Return [x, y] of the center of cell containing provided text 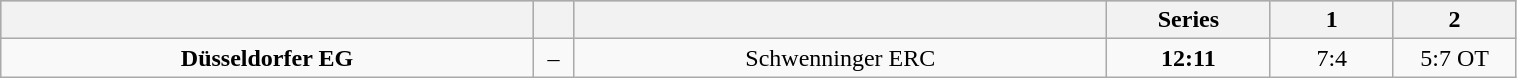
1 [1332, 20]
2 [1454, 20]
Düsseldorfer EG [267, 58]
5:7 OT [1454, 58]
Series [1189, 20]
12:11 [1189, 58]
– [554, 58]
Schwenninger ERC [840, 58]
7:4 [1332, 58]
